Detect which cell encompasses the target text, then output its (X, Y) center coordinate. 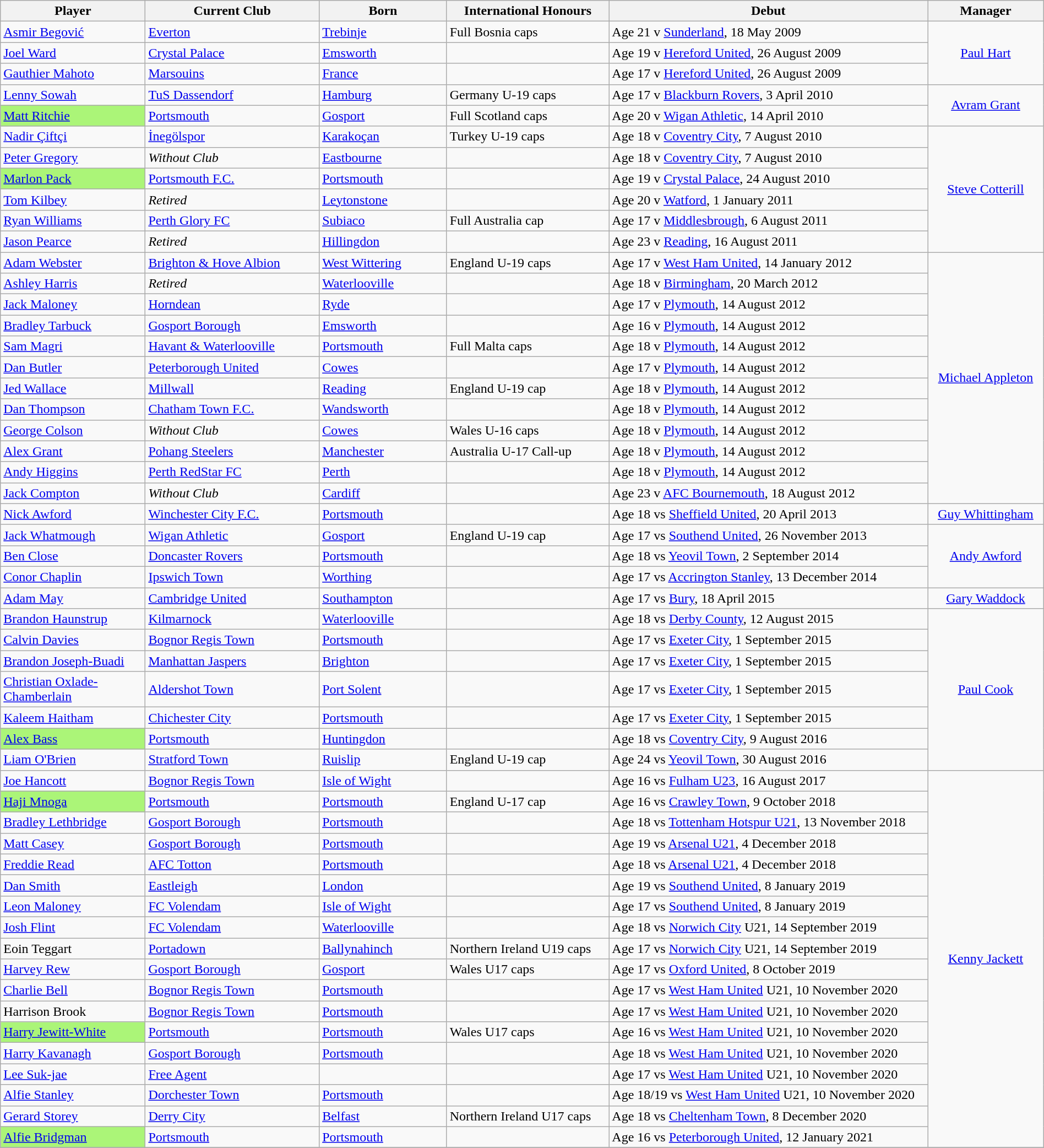
International Honours (528, 11)
Adam May (73, 598)
İnegölspor (232, 137)
Wales U-16 caps (528, 430)
Age 23 v Reading, 16 August 2011 (769, 241)
Derry City (232, 1116)
Age 16 v Plymouth, 14 August 2012 (769, 326)
Dan Butler (73, 367)
London (383, 885)
Bradley Lethbridge (73, 822)
Eastleigh (232, 885)
Age 18 vs Cheltenham Town, 8 December 2020 (769, 1116)
Paul Cook (986, 690)
Alex Grant (73, 451)
Kilmarnock (232, 619)
Age 17 vs Oxford United, 8 October 2019 (769, 970)
Age 16 vs West Ham United U21, 10 November 2020 (769, 1032)
Andy Awford (986, 556)
Hamburg (383, 95)
Lee Suk-jae (73, 1074)
Cambridge United (232, 598)
Jack Whatmough (73, 535)
Sam Magri (73, 346)
Everton (232, 32)
Leytonstone (383, 199)
Jack Compton (73, 493)
Haji Mnoga (73, 802)
Age 19 vs Arsenal U21, 4 December 2018 (769, 843)
Gerard Storey (73, 1116)
Age 20 v Wigan Athletic, 14 April 2010 (769, 116)
Lenny Sowah (73, 95)
Age 16 vs Peterborough United, 12 January 2021 (769, 1137)
Kaleem Haitham (73, 718)
Doncaster Rovers (232, 556)
Marsouins (232, 74)
Asmir Begović (73, 32)
Michael Appleton (986, 378)
Bradley Tarbuck (73, 326)
Ben Close (73, 556)
Ryde (383, 305)
Belfast (383, 1116)
Harvey Rew (73, 970)
Josh Flint (73, 927)
Dorchester Town (232, 1095)
Stratford Town (232, 760)
Northern Ireland U17 caps (528, 1116)
Age 17 vs Southend United, 26 November 2013 (769, 535)
Age 18 vs West Ham United U21, 10 November 2020 (769, 1053)
Age 16 vs Crawley Town, 9 October 2018 (769, 802)
Age 18 v Birmingham, 20 March 2012 (769, 284)
Harry Jewitt-White (73, 1032)
England U-19 caps (528, 263)
Age 23 v AFC Bournemouth, 18 August 2012 (769, 493)
Age 24 vs Yeovil Town, 30 August 2016 (769, 760)
Gauthier Mahoto (73, 74)
Age 17 vs Norwich City U21, 14 September 2019 (769, 948)
Alex Bass (73, 739)
TuS Dassendorf (232, 95)
Age 17 v Middlesbrough, 6 August 2011 (769, 220)
Peter Gregory (73, 158)
Ryan Williams (73, 220)
Age 17 v Blackburn Rovers, 3 April 2010 (769, 95)
Trebinje (383, 32)
Peterborough United (232, 367)
Leon Maloney (73, 906)
Perth Glory FC (232, 220)
Turkey U-19 caps (528, 137)
Portsmouth F.C. (232, 178)
Hillingdon (383, 241)
Freddie Read (73, 864)
Age 18 vs Yeovil Town, 2 September 2014 (769, 556)
Age 21 v Sunderland, 18 May 2009 (769, 32)
Portadown (232, 948)
Alfie Bridgman (73, 1137)
Subiaco (383, 220)
Age 20 v Watford, 1 January 2011 (769, 199)
Calvin Davies (73, 640)
Port Solent (383, 690)
AFC Totton (232, 864)
Age 17 vs Southend United, 8 January 2019 (769, 906)
Pohang Steelers (232, 451)
Age 17 v West Ham United, 14 January 2012 (769, 263)
Age 18 vs Coventry City, 9 August 2016 (769, 739)
Age 17 vs Accrington Stanley, 13 December 2014 (769, 577)
Andy Higgins (73, 472)
Harry Kavanagh (73, 1053)
Crystal Palace (232, 53)
Chatham Town F.C. (232, 409)
Marlon Pack (73, 178)
Eoin Teggart (73, 948)
Manchester (383, 451)
Charlie Bell (73, 990)
Manhattan Jaspers (232, 661)
Nick Awford (73, 514)
Steve Cotterill (986, 189)
Nadir Çiftçi (73, 137)
Germany U-19 caps (528, 95)
Eastbourne (383, 158)
England U-17 cap (528, 802)
Worthing (383, 577)
Age 18 vs Norwich City U21, 14 September 2019 (769, 927)
Southampton (383, 598)
Paul Hart (986, 53)
Full Australia cap (528, 220)
Age 18 vs Tottenham Hotspur U21, 13 November 2018 (769, 822)
Full Bosnia caps (528, 32)
Full Malta caps (528, 346)
Jack Maloney (73, 305)
Ipswich Town (232, 577)
Perth RedStar FC (232, 472)
Christian Oxlade-Chamberlain (73, 690)
Ballynahinch (383, 948)
Age 18 vs Sheffield United, 20 April 2013 (769, 514)
Australia U-17 Call-up (528, 451)
Brighton & Hove Albion (232, 263)
Player (73, 11)
Matt Casey (73, 843)
Free Agent (232, 1074)
Winchester City F.C. (232, 514)
Kenny Jackett (986, 959)
Dan Thompson (73, 409)
Karakoçan (383, 137)
Age 18 vs Derby County, 12 August 2015 (769, 619)
Harrison Brook (73, 1011)
Age 18/19 vs West Ham United U21, 10 November 2020 (769, 1095)
Avram Grant (986, 105)
Millwall (232, 388)
France (383, 74)
Age 17 vs Bury, 18 April 2015 (769, 598)
George Colson (73, 430)
Full Scotland caps (528, 116)
Age 19 vs Southend United, 8 January 2019 (769, 885)
Brighton (383, 661)
Age 19 v Crystal Palace, 24 August 2010 (769, 178)
Horndean (232, 305)
Ashley Harris (73, 284)
Adam Webster (73, 263)
Current Club (232, 11)
West Wittering (383, 263)
Manager (986, 11)
Dan Smith (73, 885)
Wigan Athletic (232, 535)
Gary Waddock (986, 598)
Ruislip (383, 760)
Age 16 vs Fulham U23, 16 August 2017 (769, 781)
Reading (383, 388)
Wandsworth (383, 409)
Cardiff (383, 493)
Jed Wallace (73, 388)
Havant & Waterlooville (232, 346)
Guy Whittingham (986, 514)
Huntingdon (383, 739)
Alfie Stanley (73, 1095)
Brandon Haunstrup (73, 619)
Joe Hancott (73, 781)
Tom Kilbey (73, 199)
Aldershot Town (232, 690)
Jason Pearce (73, 241)
Born (383, 11)
Age 19 v Hereford United, 26 August 2009 (769, 53)
Debut (769, 11)
Liam O'Brien (73, 760)
Brandon Joseph-Buadi (73, 661)
Age 17 v Hereford United, 26 August 2009 (769, 74)
Perth (383, 472)
Chichester City (232, 718)
Matt Ritchie (73, 116)
Conor Chaplin (73, 577)
Joel Ward (73, 53)
Age 18 vs Arsenal U21, 4 December 2018 (769, 864)
Northern Ireland U19 caps (528, 948)
